Capture the cell that displays the provided text and extract its (X, Y) central coordinate. 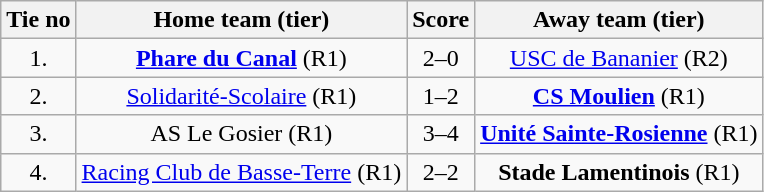
Tie no (38, 20)
Racing Club de Basse-Terre (R1) (242, 172)
Unité Sainte-Rosienne (R1) (619, 134)
2–0 (441, 58)
4. (38, 172)
Score (441, 20)
CS Moulien (R1) (619, 96)
Away team (tier) (619, 20)
Stade Lamentinois (R1) (619, 172)
3. (38, 134)
Phare du Canal (R1) (242, 58)
Home team (tier) (242, 20)
Solidarité-Scolaire (R1) (242, 96)
2. (38, 96)
3–4 (441, 134)
AS Le Gosier (R1) (242, 134)
USC de Bananier (R2) (619, 58)
1–2 (441, 96)
2–2 (441, 172)
1. (38, 58)
